Pinpoint the cell where the given text exists, returning its [X, Y] midpoint coordinate. 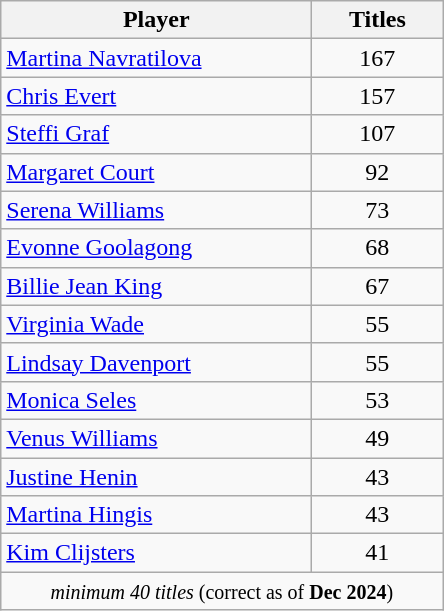
49 [378, 438]
Billie Jean King [156, 286]
minimum 40 titles (correct as of Dec 2024) [222, 591]
Player [156, 20]
107 [378, 134]
Margaret Court [156, 172]
92 [378, 172]
Venus Williams [156, 438]
Evonne Goolagong [156, 248]
73 [378, 210]
Monica Seles [156, 400]
Chris Evert [156, 96]
53 [378, 400]
68 [378, 248]
41 [378, 553]
67 [378, 286]
Martina Hingis [156, 515]
Virginia Wade [156, 324]
Lindsay Davenport [156, 362]
167 [378, 58]
157 [378, 96]
Titles [378, 20]
Kim Clijsters [156, 553]
Serena Williams [156, 210]
Justine Henin [156, 477]
Steffi Graf [156, 134]
Martina Navratilova [156, 58]
